Find where the given text appears and provide that cell's center as (x, y) coordinate. 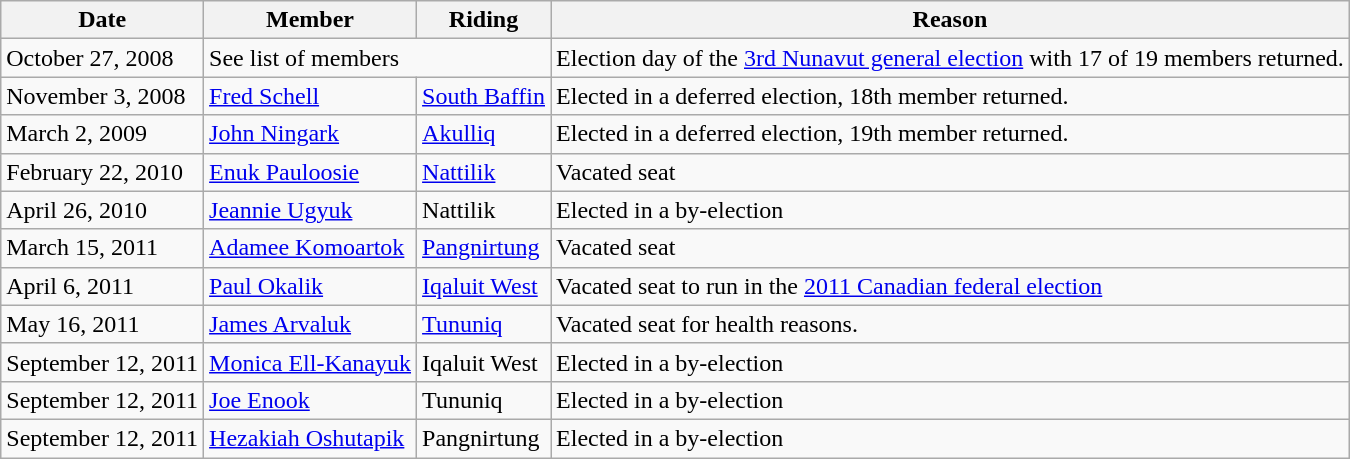
See list of members (378, 58)
March 15, 2011 (102, 248)
Elected in a deferred election, 18th member returned. (950, 96)
John Ningark (310, 134)
Date (102, 20)
November 3, 2008 (102, 96)
Elected in a deferred election, 19th member returned. (950, 134)
Jeannie Ugyuk (310, 210)
February 22, 2010 (102, 172)
South Baffin (484, 96)
Vacated seat for health reasons. (950, 324)
Vacated seat to run in the 2011 Canadian federal election (950, 286)
Riding (484, 20)
Monica Ell-Kanayuk (310, 362)
Hezakiah Oshutapik (310, 438)
Reason (950, 20)
Fred Schell (310, 96)
April 6, 2011 (102, 286)
Enuk Pauloosie (310, 172)
Election day of the 3rd Nunavut general election with 17 of 19 members returned. (950, 58)
Member (310, 20)
James Arvaluk (310, 324)
March 2, 2009 (102, 134)
April 26, 2010 (102, 210)
Adamee Komoartok (310, 248)
Paul Okalik (310, 286)
May 16, 2011 (102, 324)
October 27, 2008 (102, 58)
Joe Enook (310, 400)
Akulliq (484, 134)
